Identify which cell holds the provided text, then report its [X, Y] central coordinate. 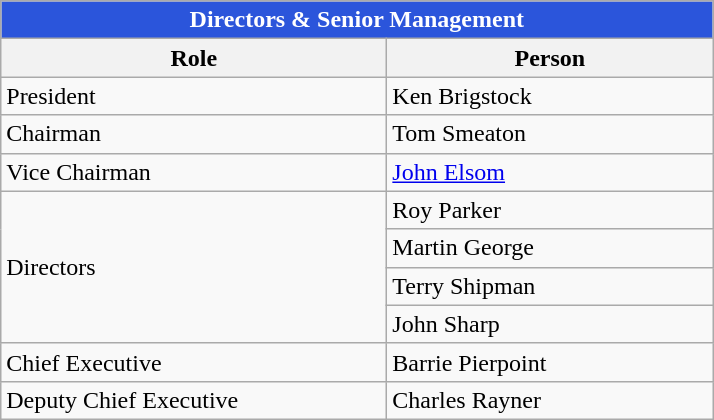
Tom Smeaton [550, 134]
Deputy Chief Executive [194, 400]
Chairman [194, 134]
President [194, 96]
Vice Chairman [194, 172]
Roy Parker [550, 210]
Person [550, 58]
Role [194, 58]
John Elsom [550, 172]
Chief Executive [194, 362]
Directors & Senior Management [357, 20]
Ken Brigstock [550, 96]
Charles Rayner [550, 400]
Directors [194, 267]
Barrie Pierpoint [550, 362]
Martin George [550, 248]
John Sharp [550, 324]
Terry Shipman [550, 286]
